Detect which cell encompasses the target text, then output its (x, y) center coordinate. 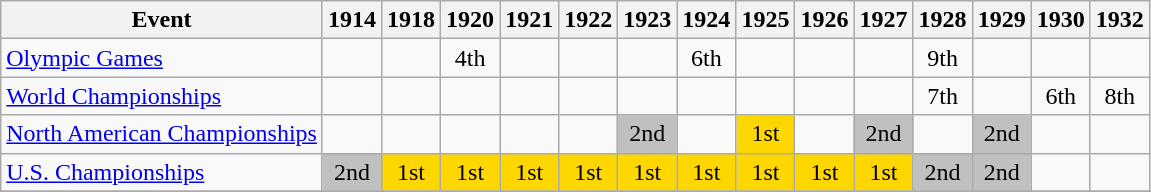
1921 (530, 20)
1929 (1002, 20)
1918 (412, 20)
1930 (1060, 20)
7th (942, 96)
1914 (352, 20)
1932 (1120, 20)
Olympic Games (162, 58)
1924 (706, 20)
1926 (824, 20)
1928 (942, 20)
North American Championships (162, 134)
1920 (470, 20)
1923 (648, 20)
8th (1120, 96)
4th (470, 58)
World Championships (162, 96)
1922 (588, 20)
9th (942, 58)
1927 (884, 20)
U.S. Championships (162, 172)
1925 (766, 20)
Event (162, 20)
